Identify which cell holds the provided text, then report its [X, Y] central coordinate. 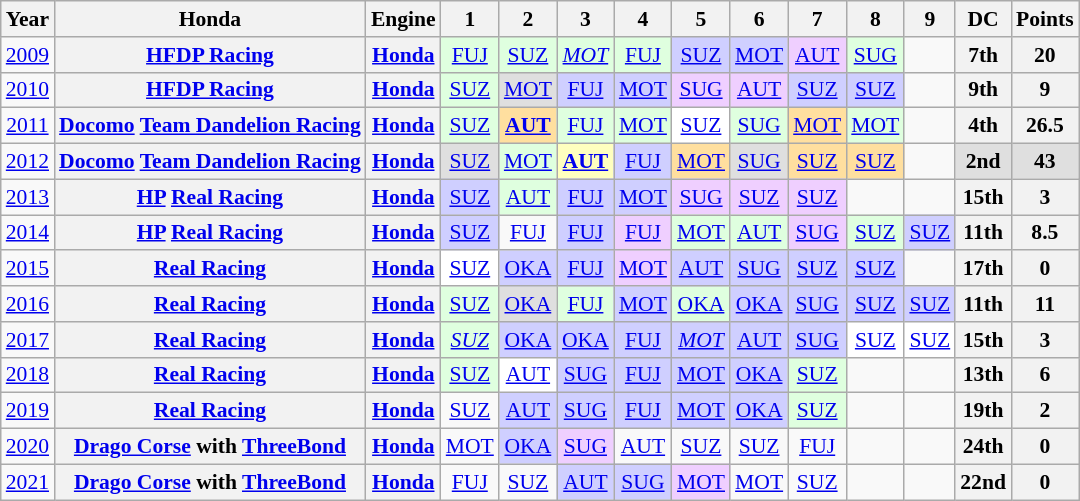
DC [983, 19]
2016 [28, 304]
Points [1045, 19]
2012 [28, 162]
20 [1045, 55]
2010 [28, 90]
2018 [28, 375]
2019 [28, 411]
2nd [983, 162]
2013 [28, 197]
2017 [28, 340]
4th [983, 126]
26.5 [1045, 126]
17th [983, 269]
7th [983, 55]
8 [875, 19]
9th [983, 90]
2020 [28, 447]
5 [701, 19]
7 [817, 19]
1 [470, 19]
13th [983, 375]
19th [983, 411]
24th [983, 447]
2009 [28, 55]
2015 [28, 269]
8.5 [1045, 233]
22nd [983, 482]
Year [28, 19]
11 [1045, 304]
Engine [404, 19]
4 [643, 19]
2014 [28, 233]
43 [1045, 162]
2021 [28, 482]
2011 [28, 126]
